Output the [x, y] coordinate of the center of the cell containing the given text.  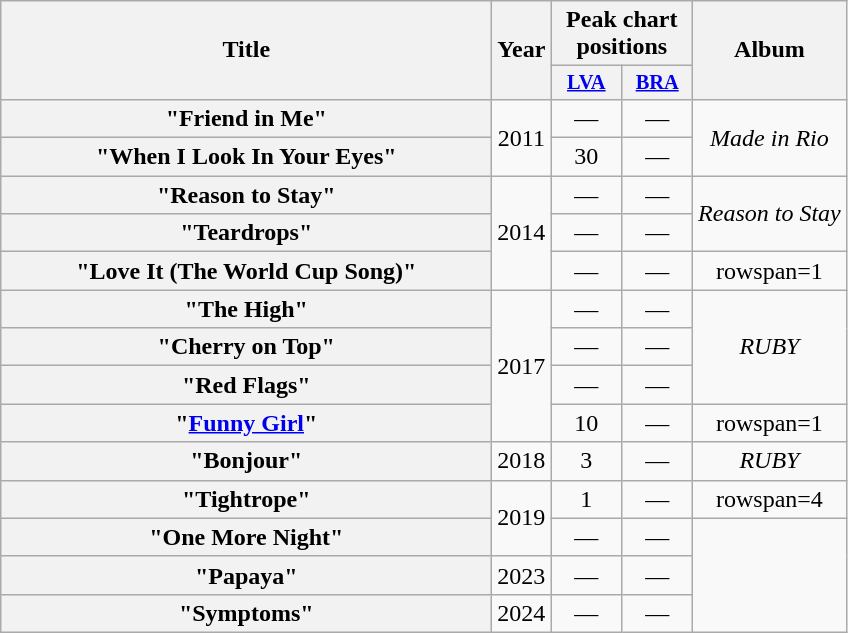
"Cherry on Top" [246, 347]
Album [770, 50]
BRA [658, 83]
"Funny Girl" [246, 423]
LVA [586, 83]
Peak chart positions [622, 34]
"Friend in Me" [246, 118]
"Teardrops" [246, 233]
"One More Night" [246, 537]
"When I Look In Your Eyes" [246, 157]
2023 [522, 575]
2019 [522, 518]
3 [586, 461]
Made in Rio [770, 137]
2017 [522, 366]
2024 [522, 613]
"Papaya" [246, 575]
2011 [522, 137]
Title [246, 50]
2018 [522, 461]
"Red Flags" [246, 385]
"Love It (The World Cup Song)" [246, 271]
"Bonjour" [246, 461]
Year [522, 50]
30 [586, 157]
Reason to Stay [770, 214]
10 [586, 423]
"Reason to Stay" [246, 195]
2014 [522, 233]
"Tightrope" [246, 499]
"The High" [246, 309]
1 [586, 499]
rowspan=4 [770, 499]
"Symptoms" [246, 613]
